Capture the cell that displays the provided text and extract its (x, y) central coordinate. 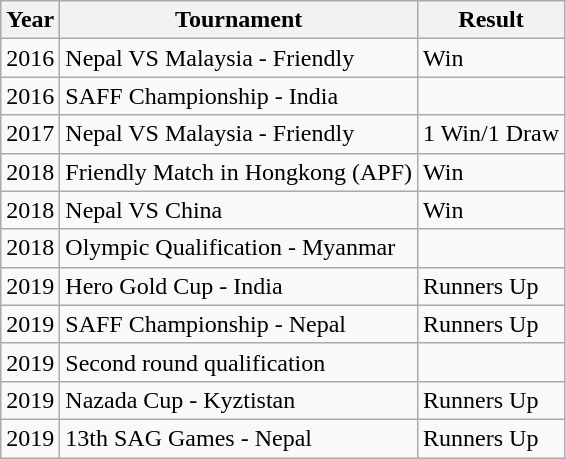
Nazada Cup - Kyztistan (239, 400)
1 Win/1 Draw (492, 134)
Olympic Qualification - Myanmar (239, 248)
Friendly Match in Hongkong (APF) (239, 172)
Hero Gold Cup - India (239, 286)
Result (492, 20)
SAFF Championship - India (239, 96)
Second round qualification (239, 362)
SAFF Championship - Nepal (239, 324)
Nepal VS China (239, 210)
13th SAG Games - Nepal (239, 438)
2017 (30, 134)
Year (30, 20)
Tournament (239, 20)
